From the cell containing the given text, extract its center point as [X, Y] coordinate. 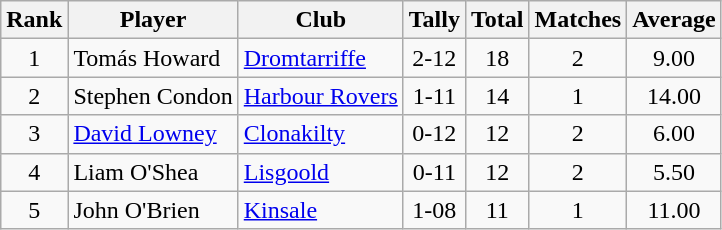
Club [320, 20]
14 [497, 96]
1-08 [434, 210]
Dromtarriffe [320, 58]
Tally [434, 20]
0-12 [434, 134]
Player [153, 20]
Tomás Howard [153, 58]
Liam O'Shea [153, 172]
18 [497, 58]
Kinsale [320, 210]
Clonakilty [320, 134]
Matches [578, 20]
John O'Brien [153, 210]
Total [497, 20]
11 [497, 210]
0-11 [434, 172]
3 [34, 134]
Lisgoold [320, 172]
14.00 [674, 96]
Average [674, 20]
David Lowney [153, 134]
6.00 [674, 134]
Harbour Rovers [320, 96]
1-11 [434, 96]
Rank [34, 20]
5 [34, 210]
9.00 [674, 58]
4 [34, 172]
11.00 [674, 210]
2-12 [434, 58]
Stephen Condon [153, 96]
5.50 [674, 172]
